Search for the cell housing the specified text and yield its [x, y] center coordinate. 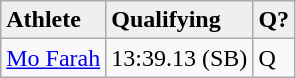
Athlete [54, 20]
Q? [274, 20]
13:39.13 (SB) [180, 58]
Mo Farah [54, 58]
Qualifying [180, 20]
Q [274, 58]
